Return the (X, Y) coordinate for the center point of the cell that contains the specified text.  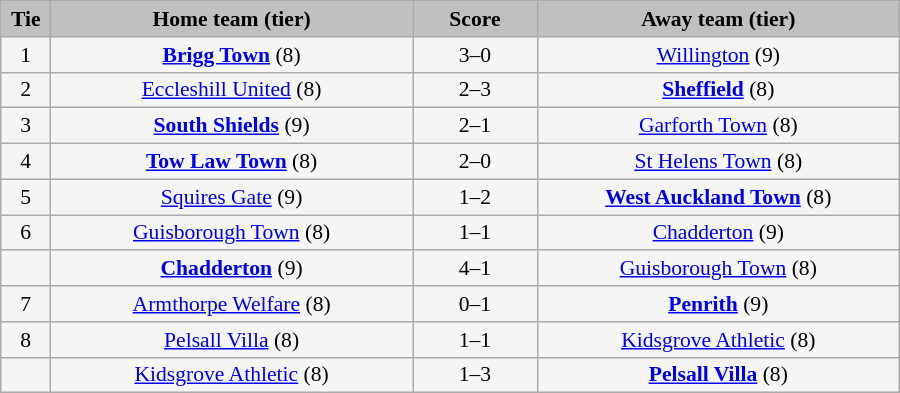
Home team (tier) (232, 19)
1 (26, 55)
Away team (tier) (718, 19)
8 (26, 340)
0–1 (476, 304)
2 (26, 90)
Squires Gate (9) (232, 197)
Willington (9) (718, 55)
West Auckland Town (8) (718, 197)
3 (26, 126)
St Helens Town (8) (718, 162)
4 (26, 162)
1–2 (476, 197)
4–1 (476, 269)
1–3 (476, 375)
2–0 (476, 162)
6 (26, 233)
South Shields (9) (232, 126)
5 (26, 197)
Eccleshill United (8) (232, 90)
3–0 (476, 55)
2–3 (476, 90)
Brigg Town (8) (232, 55)
Garforth Town (8) (718, 126)
Score (476, 19)
7 (26, 304)
Tow Law Town (8) (232, 162)
Penrith (9) (718, 304)
Armthorpe Welfare (8) (232, 304)
Tie (26, 19)
Sheffield (8) (718, 90)
2–1 (476, 126)
